Provide the [x, y] coordinate of the cell's center where the given text is located.  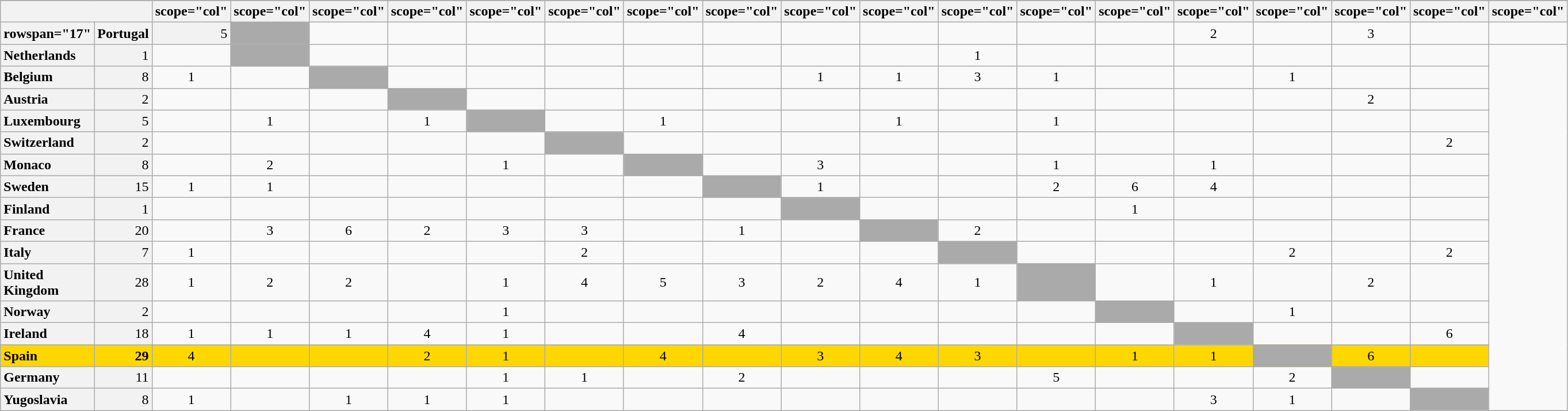
29 [123, 356]
Netherlands [47, 55]
Spain [47, 356]
18 [123, 334]
Yugoslavia [47, 399]
Portugal [123, 33]
Austria [47, 99]
Sweden [47, 187]
Belgium [47, 77]
Finland [47, 208]
15 [123, 187]
11 [123, 378]
28 [123, 282]
7 [123, 252]
Monaco [47, 165]
Norway [47, 312]
United Kingdom [47, 282]
20 [123, 230]
Luxembourg [47, 121]
Germany [47, 378]
Switzerland [47, 143]
France [47, 230]
Ireland [47, 334]
rowspan="17" [47, 33]
Italy [47, 252]
